For the text-containing cell, return its midpoint in [x, y] coordinate format. 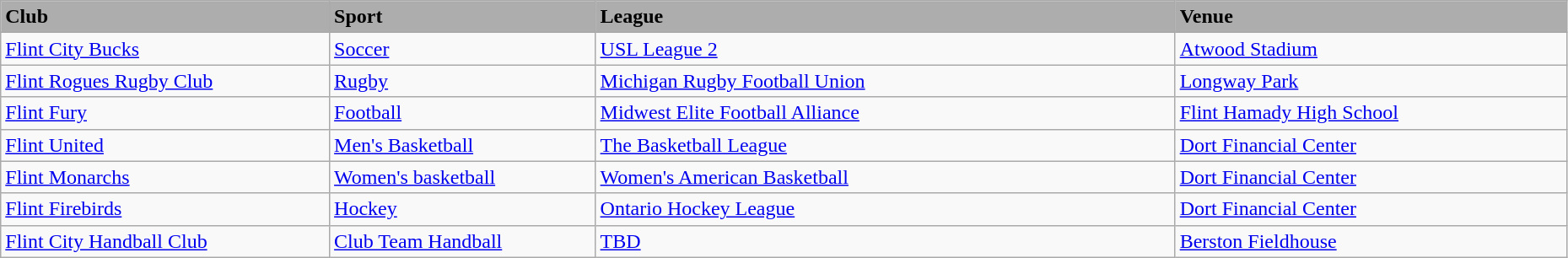
Club [165, 17]
Flint Hamady High School [1371, 113]
Berston Fieldhouse [1371, 241]
Hockey [463, 209]
Rugby [463, 81]
Football [463, 113]
Flint United [165, 145]
Men's Basketball [463, 145]
The Basketball League [886, 145]
Atwood Stadium [1371, 49]
Midwest Elite Football Alliance [886, 113]
Women's basketball [463, 177]
Flint City Handball Club [165, 241]
Michigan Rugby Football Union [886, 81]
Women's American Basketball [886, 177]
Flint Firebirds [165, 209]
Flint Rogues Rugby Club [165, 81]
Flint Fury [165, 113]
USL League 2 [886, 49]
Flint City Bucks [165, 49]
Sport [463, 17]
Longway Park [1371, 81]
Venue [1371, 17]
Club Team Handball [463, 241]
Soccer [463, 49]
Ontario Hockey League [886, 209]
TBD [886, 241]
Flint Monarchs [165, 177]
League [886, 17]
